Provide the [X, Y] coordinate of the cell's center where the given text is located.  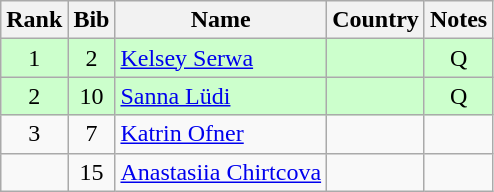
15 [92, 172]
10 [92, 96]
Sanna Lüdi [221, 96]
1 [34, 58]
Katrin Ofner [221, 134]
Notes [458, 20]
Rank [34, 20]
7 [92, 134]
Anastasiia Chirtcova [221, 172]
Country [376, 20]
Bib [92, 20]
Name [221, 20]
Kelsey Serwa [221, 58]
3 [34, 134]
